Identify which cell holds the provided text, then report its [x, y] central coordinate. 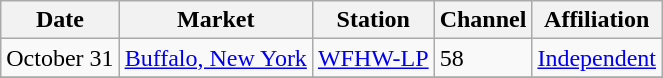
Market [216, 20]
Station [373, 20]
58 [483, 58]
October 31 [60, 58]
Buffalo, New York [216, 58]
WFHW-LP [373, 58]
Independent [597, 58]
Channel [483, 20]
Date [60, 20]
Affiliation [597, 20]
